Locate the cell with the specified text and output its (X, Y) center coordinate. 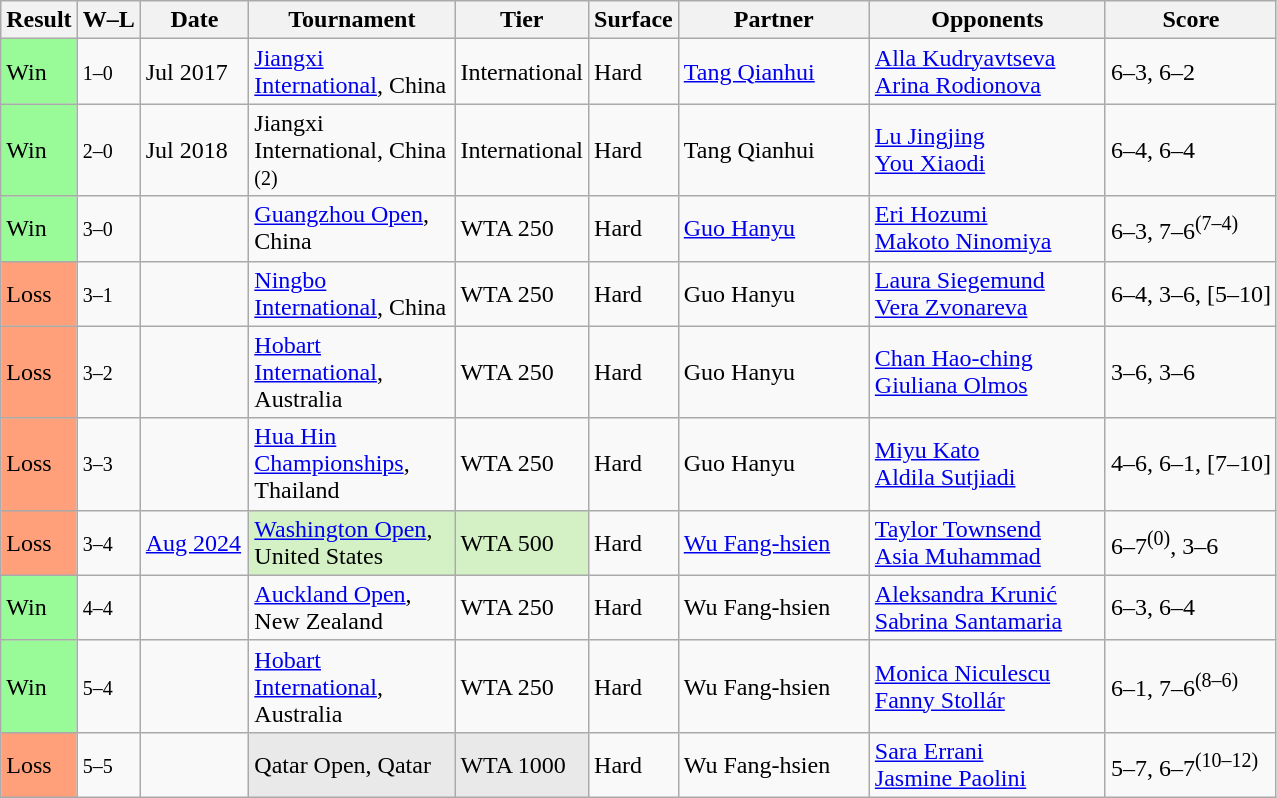
4–4 (108, 608)
Date (194, 20)
Laura Siegemund Vera Zvonareva (987, 294)
5–5 (108, 764)
3–3 (108, 464)
Hua Hin Championships, Thailand (352, 464)
5–7, 6–7(10–12) (1190, 764)
Jiangxi International, China (352, 72)
4–6, 6–1, [7–10] (1190, 464)
Taylor Townsend Asia Muhammad (987, 542)
Tier (522, 20)
Ningbo International, China (352, 294)
WTA 500 (522, 542)
3–0 (108, 228)
Alla Kudryavtseva Arina Rodionova (987, 72)
3–4 (108, 542)
2–0 (108, 150)
Auckland Open, New Zealand (352, 608)
3–6, 3–6 (1190, 372)
Chan Hao-ching Giuliana Olmos (987, 372)
Jiangxi International, China (2) (352, 150)
Opponents (987, 20)
3–2 (108, 372)
Miyu Kato Aldila Sutjiadi (987, 464)
Aleksandra Krunić Sabrina Santamaria (987, 608)
6–3, 6–2 (1190, 72)
Jul 2017 (194, 72)
6–7(0), 3–6 (1190, 542)
WTA 1000 (522, 764)
Partner (774, 20)
Aug 2024 (194, 542)
Washington Open, United States (352, 542)
6–4, 6–4 (1190, 150)
Surface (634, 20)
Sara Errani Jasmine Paolini (987, 764)
5–4 (108, 686)
Monica Niculescu Fanny Stollár (987, 686)
3–1 (108, 294)
6–1, 7–6(8–6) (1190, 686)
Tournament (352, 20)
W–L (108, 20)
Eri Hozumi Makoto Ninomiya (987, 228)
Result (39, 20)
Qatar Open, Qatar (352, 764)
6–3, 6–4 (1190, 608)
Lu Jingjing You Xiaodi (987, 150)
Jul 2018 (194, 150)
1–0 (108, 72)
Guangzhou Open, China (352, 228)
6–4, 3–6, [5–10] (1190, 294)
Score (1190, 20)
6–3, 7–6(7–4) (1190, 228)
